From the cell containing the given text, extract its center point as (x, y) coordinate. 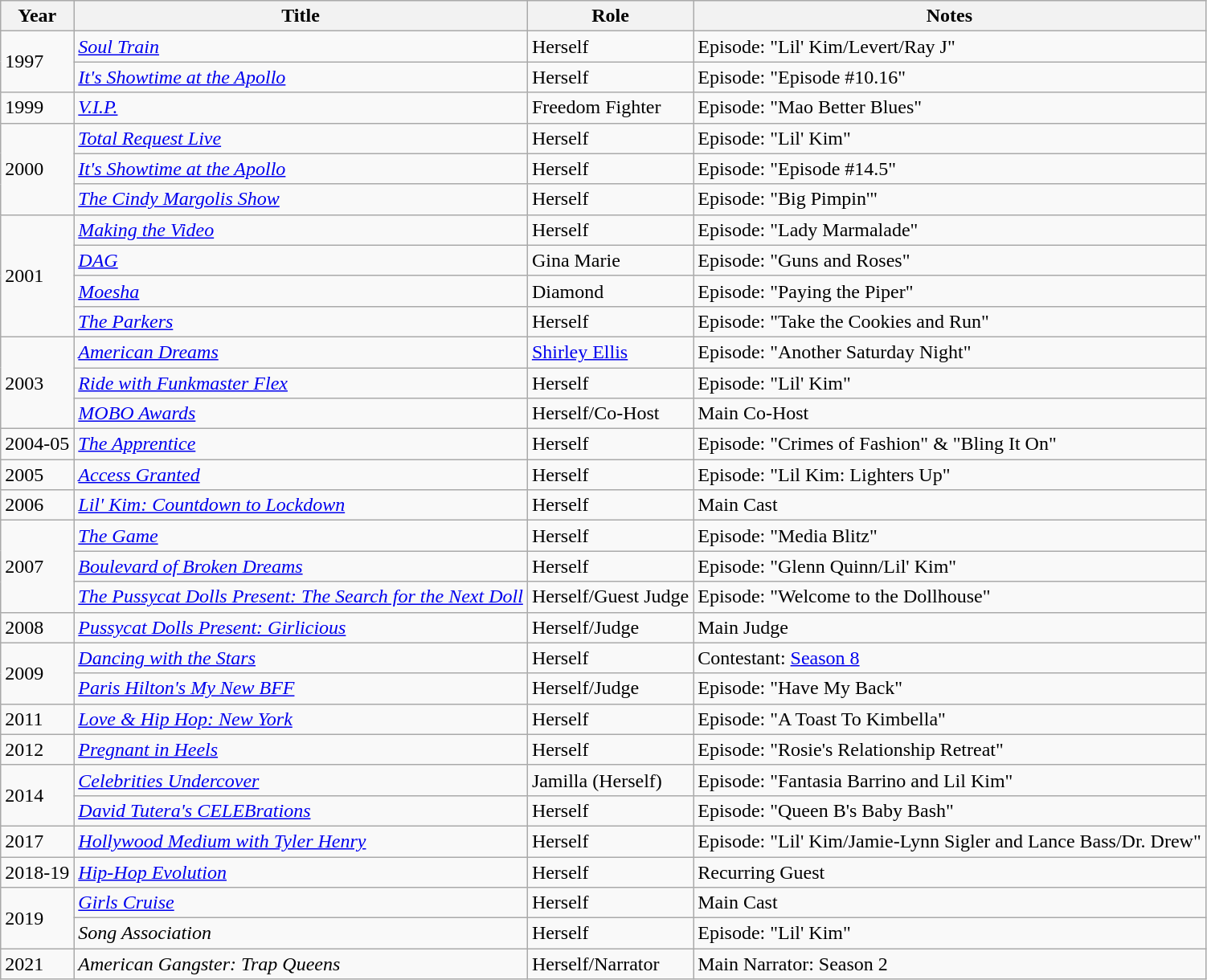
Recurring Guest (950, 872)
Year (37, 16)
2007 (37, 566)
Moesha (301, 291)
Shirley Ellis (610, 352)
Love & Hip Hop: New York (301, 719)
The Parkers (301, 321)
Song Association (301, 933)
Episode: "Guns and Roses" (950, 260)
Girls Cruise (301, 903)
Celebrities Undercover (301, 780)
The Game (301, 536)
Main Judge (950, 627)
Episode: "Episode #14.5" (950, 169)
Jamilla (Herself) (610, 780)
Episode: "Fantasia Barrino and Lil Kim" (950, 780)
Lil' Kim: Countdown to Lockdown (301, 505)
Episode: "Welcome to the Dollhouse" (950, 597)
2011 (37, 719)
Episode: "Another Saturday Night" (950, 352)
Pregnant in Heels (301, 749)
Episode: "Lady Marmalade" (950, 230)
Herself/Narrator (610, 964)
Main Narrator: Season 2 (950, 964)
The Apprentice (301, 444)
Episode: "Rosie's Relationship Retreat" (950, 749)
Title (301, 16)
The Pussycat Dolls Present: The Search for the Next Doll (301, 597)
Ride with Funkmaster Flex (301, 383)
2017 (37, 841)
1999 (37, 108)
Episode: "Queen B's Baby Bash" (950, 811)
American Dreams (301, 352)
Freedom Fighter (610, 108)
Herself/Co-Host (610, 414)
2018-19 (37, 872)
Episode: "Have My Back" (950, 688)
David Tutera's CELEBrations (301, 811)
Boulevard of Broken Dreams (301, 566)
DAG (301, 260)
Paris Hilton's My New BFF (301, 688)
Total Request Live (301, 138)
MOBO Awards (301, 414)
Episode: "Lil Kim: Lighters Up" (950, 475)
Hip-Hop Evolution (301, 872)
2000 (37, 169)
Episode: "Glenn Quinn/Lil' Kim" (950, 566)
Episode: "A Toast To Kimbella" (950, 719)
Access Granted (301, 475)
Diamond (610, 291)
American Gangster: Trap Queens (301, 964)
2005 (37, 475)
Episode: "Media Blitz" (950, 536)
Episode: "Episode #10.16" (950, 77)
Soul Train (301, 47)
Role (610, 16)
Episode: "Mao Better Blues" (950, 108)
V.I.P. (301, 108)
Contestant: Season 8 (950, 658)
Dancing with the Stars (301, 658)
2008 (37, 627)
2009 (37, 673)
Gina Marie (610, 260)
Episode: "Crimes of Fashion" & "Bling It On" (950, 444)
Hollywood Medium with Tyler Henry (301, 841)
2014 (37, 795)
Herself/Guest Judge (610, 597)
Notes (950, 16)
Episode: "Lil' Kim/Levert/Ray J" (950, 47)
2006 (37, 505)
Pussycat Dolls Present: Girlicious (301, 627)
2001 (37, 276)
2004-05 (37, 444)
Episode: "Lil' Kim/Jamie-Lynn Sigler and Lance Bass/Dr. Drew" (950, 841)
2021 (37, 964)
Episode: "Take the Cookies and Run" (950, 321)
Episode: "Big Pimpin'" (950, 199)
2012 (37, 749)
Main Co-Host (950, 414)
Making the Video (301, 230)
2003 (37, 382)
2019 (37, 918)
1997 (37, 62)
The Cindy Margolis Show (301, 199)
Episode: "Paying the Piper" (950, 291)
